Scan for the cell matching the given text and deliver its (X, Y) coordinate at center. 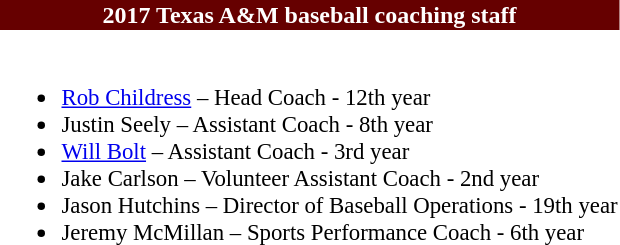
2017 Texas A&M baseball coaching staff (310, 15)
